Return the (X, Y) coordinate for the center point of the cell that contains the specified text.  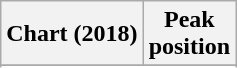
Chart (2018) (72, 34)
Peakposition (189, 34)
